Search for the cell housing the specified text and yield its (x, y) center coordinate. 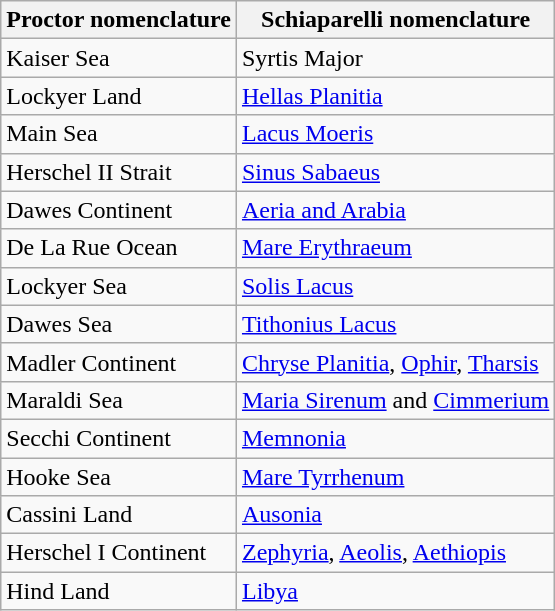
Herschel II Strait (119, 172)
Zephyria, Aeolis, Aethiopis (395, 553)
Maria Sirenum and Cimmerium (395, 400)
Ausonia (395, 515)
Herschel I Continent (119, 553)
Chryse Planitia, Ophir, Tharsis (395, 362)
Mare Erythraeum (395, 248)
Dawes Sea (119, 324)
Memnonia (395, 438)
Hellas Planitia (395, 96)
Mare Tyrrhenum (395, 477)
Lacus Moeris (395, 134)
Libya (395, 591)
Maraldi Sea (119, 400)
Aeria and Arabia (395, 210)
Lockyer Land (119, 96)
Hooke Sea (119, 477)
Cassini Land (119, 515)
Tithonius Lacus (395, 324)
Lockyer Sea (119, 286)
Dawes Continent (119, 210)
Solis Lacus (395, 286)
Syrtis Major (395, 58)
Schiaparelli nomenclature (395, 20)
Sinus Sabaeus (395, 172)
De La Rue Ocean (119, 248)
Kaiser Sea (119, 58)
Proctor nomenclature (119, 20)
Secchi Continent (119, 438)
Main Sea (119, 134)
Madler Continent (119, 362)
Hind Land (119, 591)
